Return (X, Y) of the center of cell containing provided text 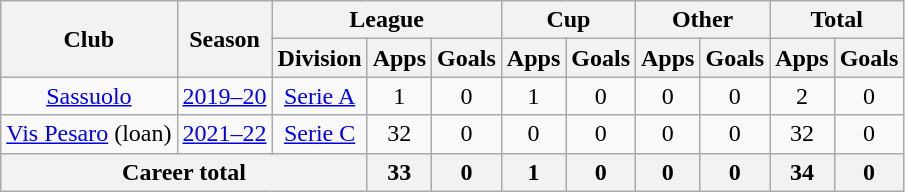
Vis Pesaro (loan) (89, 134)
2 (802, 96)
Serie C (320, 134)
Season (224, 39)
Sassuolo (89, 96)
Other (703, 20)
Club (89, 39)
34 (802, 172)
Serie A (320, 96)
Cup (568, 20)
Division (320, 58)
League (386, 20)
33 (399, 172)
Career total (184, 172)
2019–20 (224, 96)
Total (837, 20)
2021–22 (224, 134)
